Search for the cell housing the specified text and yield its (X, Y) center coordinate. 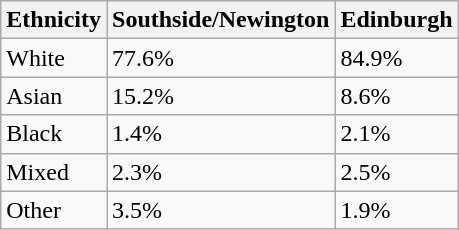
Asian (54, 96)
1.4% (220, 134)
White (54, 58)
Other (54, 210)
3.5% (220, 210)
2.3% (220, 172)
77.6% (220, 58)
2.1% (396, 134)
2.5% (396, 172)
84.9% (396, 58)
Black (54, 134)
15.2% (220, 96)
8.6% (396, 96)
Mixed (54, 172)
Southside/Newington (220, 20)
1.9% (396, 210)
Edinburgh (396, 20)
Ethnicity (54, 20)
